Pinpoint the cell where the given text exists, returning its [X, Y] midpoint coordinate. 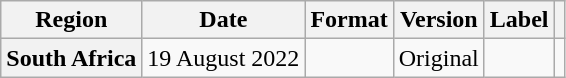
Version [438, 20]
South Africa [72, 58]
Region [72, 20]
19 August 2022 [224, 58]
Format [349, 20]
Original [438, 58]
Date [224, 20]
Label [519, 20]
